Return the [x, y] coordinate for the center point of the cell that contains the specified text.  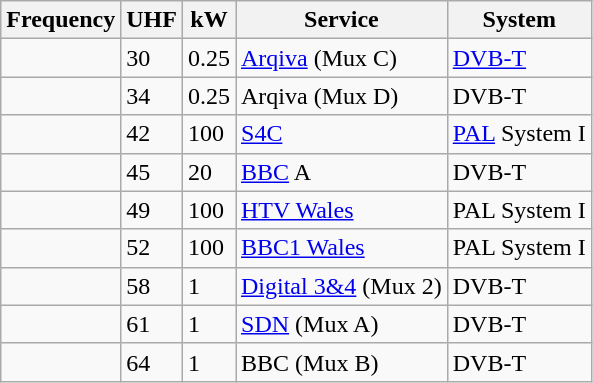
30 [152, 58]
BBC1 Wales [342, 248]
Service [342, 20]
Arqiva (Mux C) [342, 58]
42 [152, 134]
kW [208, 20]
SDN (Mux A) [342, 324]
49 [152, 210]
UHF [152, 20]
45 [152, 172]
58 [152, 286]
HTV Wales [342, 210]
64 [152, 362]
S4C [342, 134]
BBC A [342, 172]
BBC (Mux B) [342, 362]
52 [152, 248]
Arqiva (Mux D) [342, 96]
34 [152, 96]
Digital 3&4 (Mux 2) [342, 286]
System [519, 20]
20 [208, 172]
Frequency [61, 20]
61 [152, 324]
